Scan for the cell matching the given text and deliver its [X, Y] coordinate at center. 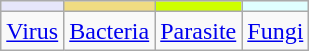
Virus [32, 31]
Fungi [276, 31]
Parasite [198, 31]
Bacteria [110, 31]
